From the cell containing the given text, extract its center point as [X, Y] coordinate. 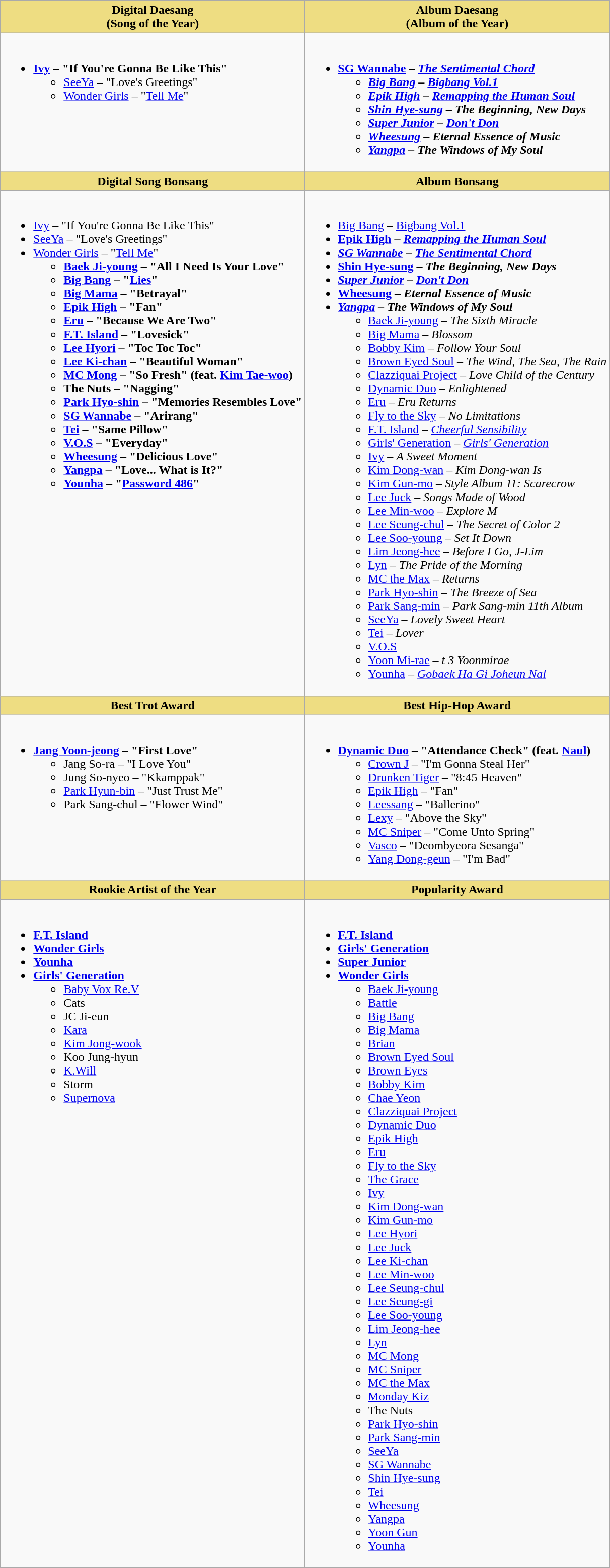
Best Hip-Hop Award [457, 705]
Digital Song Bonsang [153, 181]
Popularity Award [457, 890]
Jang Yoon-jeong – "First Love"Jang So-ra – "I Love You"Jung So-nyeo – "Kkamppak"Park Hyun-bin – "Just Trust Me"Park Sang-chul – "Flower Wind" [153, 798]
Album Bonsang [457, 181]
Ivy – "If You're Gonna Be Like This"SeeYa – "Love's Greetings"Wonder Girls – "Tell Me" [153, 103]
F.T. IslandWonder GirlsYounhaGirls' GenerationBaby Vox Re.VCatsJC Ji-eunKaraKim Jong-wookKoo Jung-hyunK.WillStormSupernova [153, 1233]
Album Daesang(Album of the Year) [457, 17]
Best Trot Award [153, 705]
Rookie Artist of the Year [153, 890]
Digital Daesang(Song of the Year) [153, 17]
